Return (x, y) of the center of cell containing provided text 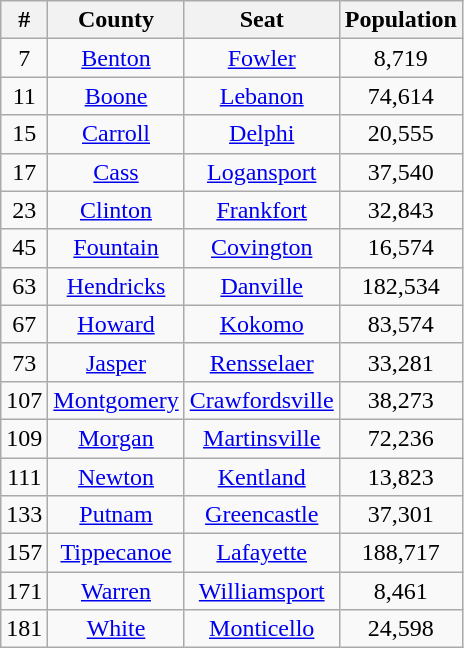
Lafayette (262, 553)
Lebanon (262, 96)
Covington (262, 248)
Carroll (116, 134)
11 (24, 96)
Frankfort (262, 210)
Newton (116, 477)
20,555 (400, 134)
133 (24, 515)
Tippecanoe (116, 553)
23 (24, 210)
Greencastle (262, 515)
Howard (116, 324)
72,236 (400, 438)
Williamsport (262, 591)
38,273 (400, 400)
Danville (262, 286)
Benton (116, 58)
Logansport (262, 172)
33,281 (400, 362)
67 (24, 324)
Montgomery (116, 400)
Warren (116, 591)
Monticello (262, 629)
15 (24, 134)
157 (24, 553)
# (24, 20)
Cass (116, 172)
Kentland (262, 477)
32,843 (400, 210)
182,534 (400, 286)
107 (24, 400)
Morgan (116, 438)
Population (400, 20)
7 (24, 58)
17 (24, 172)
Clinton (116, 210)
Hendricks (116, 286)
181 (24, 629)
White (116, 629)
Jasper (116, 362)
13,823 (400, 477)
16,574 (400, 248)
83,574 (400, 324)
171 (24, 591)
Delphi (262, 134)
188,717 (400, 553)
45 (24, 248)
111 (24, 477)
8,719 (400, 58)
Crawfordsville (262, 400)
37,540 (400, 172)
74,614 (400, 96)
24,598 (400, 629)
Seat (262, 20)
Rensselaer (262, 362)
109 (24, 438)
Boone (116, 96)
63 (24, 286)
County (116, 20)
Martinsville (262, 438)
37,301 (400, 515)
Fowler (262, 58)
Fountain (116, 248)
8,461 (400, 591)
Putnam (116, 515)
Kokomo (262, 324)
73 (24, 362)
